Determine the (X, Y) coordinate at the center of the cell enclosing the given text.  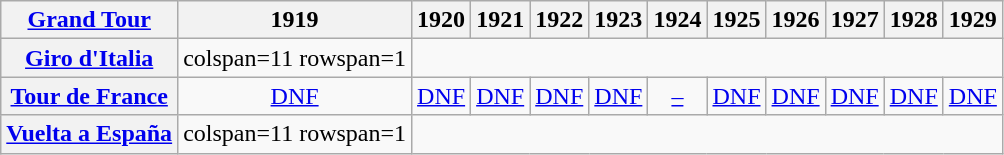
1926 (796, 20)
1929 (972, 20)
Tour de France (90, 96)
Vuelta a España (90, 134)
1923 (618, 20)
1924 (678, 20)
1928 (914, 20)
1927 (854, 20)
1922 (560, 20)
Grand Tour (90, 20)
1925 (736, 20)
1919 (295, 20)
Giro d'Italia (90, 58)
– (678, 96)
1921 (500, 20)
1920 (442, 20)
